Determine the [x, y] coordinate at the center of the cell enclosing the given text.  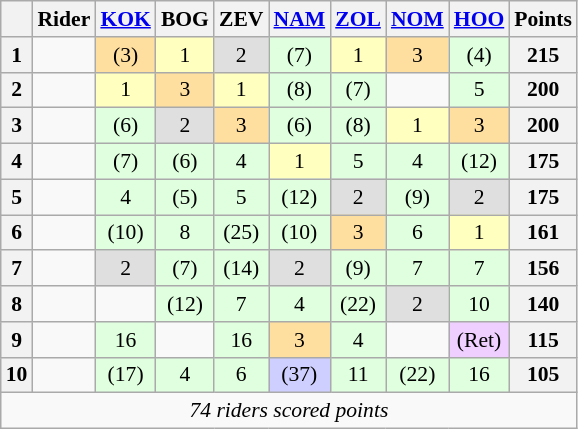
105 [543, 375]
HOO [480, 19]
115 [543, 340]
140 [543, 304]
NAM [299, 19]
(25) [242, 233]
(17) [126, 375]
ZEV [242, 19]
9 [17, 340]
Points [543, 19]
Rider [64, 19]
NOM [418, 19]
(14) [242, 269]
(5) [185, 197]
215 [543, 55]
74 riders scored points [289, 411]
(4) [480, 55]
KOK [126, 19]
161 [543, 233]
(37) [299, 375]
BOG [185, 19]
(3) [126, 55]
(Ret) [480, 340]
156 [543, 269]
11 [358, 375]
ZOL [358, 19]
